For the text-containing cell, return its midpoint in [x, y] coordinate format. 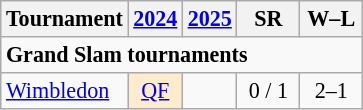
2025 [210, 18]
Wimbledon [64, 90]
Tournament [64, 18]
2–1 [332, 90]
2024 [155, 18]
QF [155, 90]
W–L [332, 18]
0 / 1 [268, 90]
SR [268, 18]
Grand Slam tournaments [182, 54]
